Locate the cell with the specified text and output its (x, y) center coordinate. 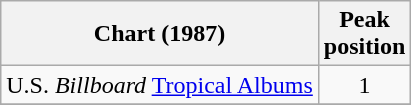
U.S. Billboard Tropical Albums (160, 85)
Chart (1987) (160, 34)
Peakposition (364, 34)
1 (364, 85)
